From the cell containing the given text, extract its center point as [x, y] coordinate. 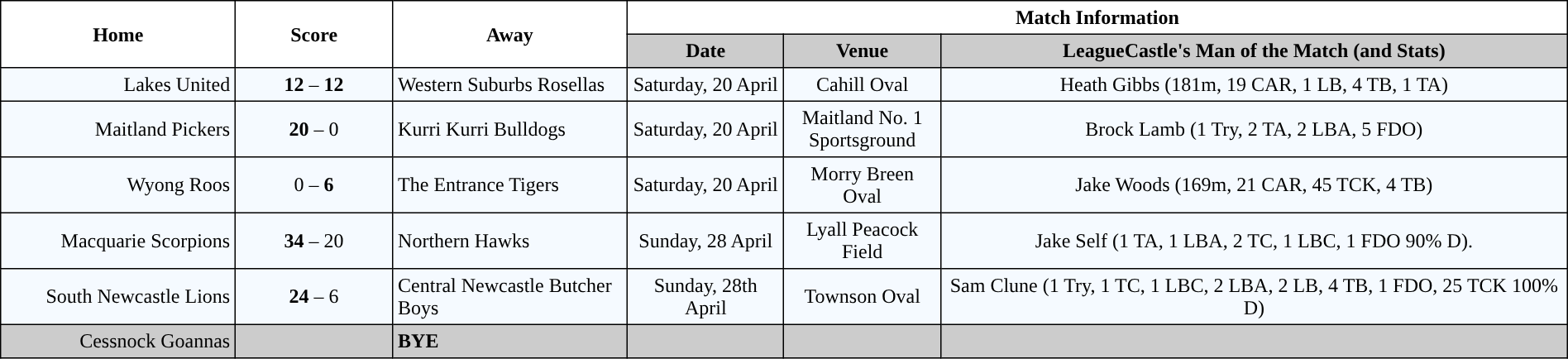
LeagueCastle's Man of the Match (and Stats) [1254, 50]
Sam Clune (1 Try, 1 TC, 1 LBC, 2 LBA, 2 LB, 4 TB, 1 FDO, 25 TCK 100% D) [1254, 297]
Macquarie Scorpions [118, 241]
Venue [862, 50]
Morry Breen Oval [862, 185]
The Entrance Tigers [509, 185]
Central Newcastle Butcher Boys [509, 297]
South Newcastle Lions [118, 297]
Maitland Pickers [118, 129]
Brock Lamb (1 Try, 2 TA, 2 LBA, 5 FDO) [1254, 129]
Sunday, 28th April [706, 297]
Cessnock Goannas [118, 341]
Lakes United [118, 84]
Sunday, 28 April [706, 241]
12 – 12 [314, 84]
Score [314, 35]
Home [118, 35]
34 – 20 [314, 241]
Maitland No. 1 Sportsground [862, 129]
Townson Oval [862, 297]
Kurri Kurri Bulldogs [509, 129]
Date [706, 50]
Match Information [1098, 17]
20 – 0 [314, 129]
Lyall Peacock Field [862, 241]
Heath Gibbs (181m, 19 CAR, 1 LB, 4 TB, 1 TA) [1254, 84]
Cahill Oval [862, 84]
Western Suburbs Rosellas [509, 84]
Jake Self (1 TA, 1 LBA, 2 TC, 1 LBC, 1 FDO 90% D). [1254, 241]
BYE [509, 341]
Away [509, 35]
Northern Hawks [509, 241]
24 – 6 [314, 297]
0 – 6 [314, 185]
Wyong Roos [118, 185]
Jake Woods (169m, 21 CAR, 45 TCK, 4 TB) [1254, 185]
